Scan for the cell matching the given text and deliver its [x, y] coordinate at center. 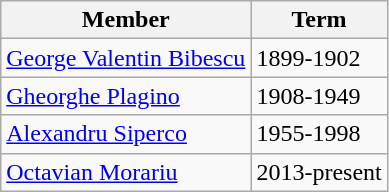
Gheorghe Plagino [126, 96]
Octavian Morariu [126, 172]
Term [319, 20]
1908-1949 [319, 96]
Member [126, 20]
Alexandru Siperco [126, 134]
2013-present [319, 172]
George Valentin Bibescu [126, 58]
1955-1998 [319, 134]
1899-1902 [319, 58]
